Provide the (x, y) coordinate of the cell's center where the given text is located.  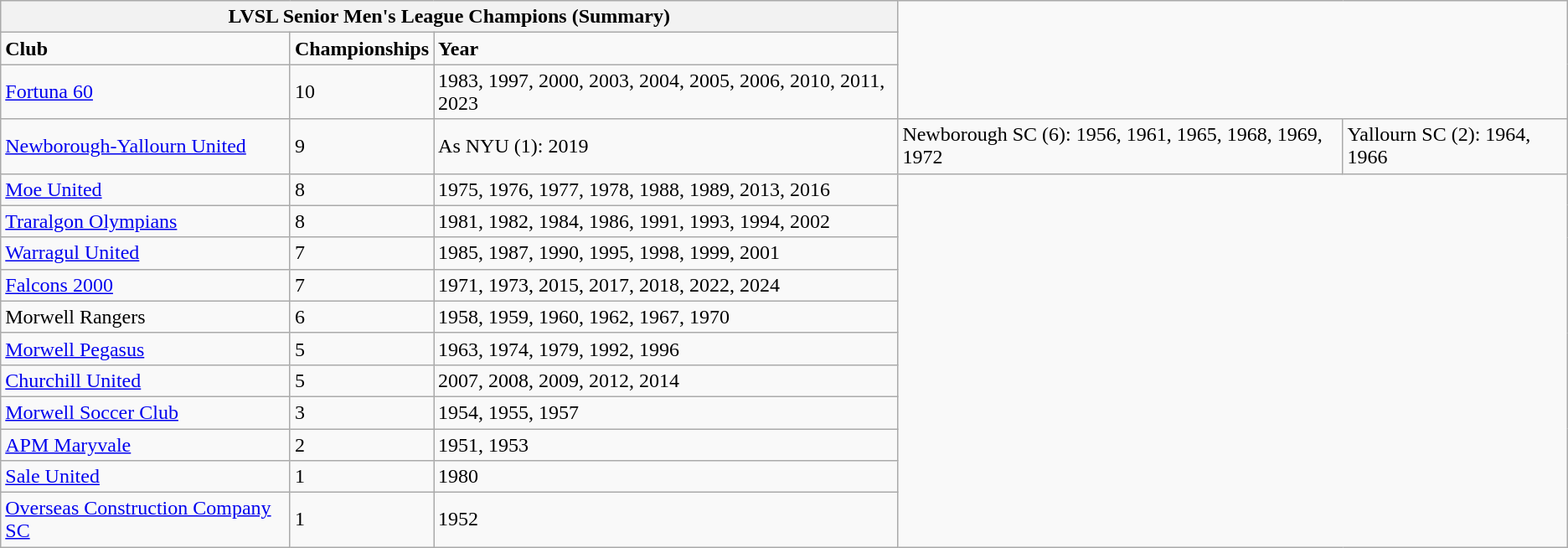
1971, 1973, 2015, 2017, 2018, 2022, 2024 (666, 285)
1980 (666, 477)
2 (362, 445)
3 (362, 412)
1985, 1987, 1990, 1995, 1998, 1999, 2001 (666, 253)
Yallourn SC (2): 1964, 1966 (1455, 146)
1958, 1959, 1960, 1962, 1967, 1970 (666, 317)
Falcons 2000 (146, 285)
1983, 1997, 2000, 2003, 2004, 2005, 2006, 2010, 2011, 2023 (666, 92)
Championships (362, 49)
Morwell Pegasus (146, 349)
LVSL Senior Men's League Champions (Summary) (449, 17)
Traralgon Olympians (146, 221)
6 (362, 317)
Fortuna 60 (146, 92)
1954, 1955, 1957 (666, 412)
1951, 1953 (666, 445)
As NYU (1): 2019 (666, 146)
1975, 1976, 1977, 1978, 1988, 1989, 2013, 2016 (666, 189)
Churchill United (146, 380)
APM Maryvale (146, 445)
Sale United (146, 477)
9 (362, 146)
Year (666, 49)
1981, 1982, 1984, 1986, 1991, 1993, 1994, 2002 (666, 221)
1952 (666, 520)
Newborough SC (6): 1956, 1961, 1965, 1968, 1969, 1972 (1121, 146)
1963, 1974, 1979, 1992, 1996 (666, 349)
Warragul United (146, 253)
2007, 2008, 2009, 2012, 2014 (666, 380)
Moe United (146, 189)
Morwell Soccer Club (146, 412)
Morwell Rangers (146, 317)
Newborough-Yallourn United (146, 146)
Club (146, 49)
10 (362, 92)
Overseas Construction Company SC (146, 520)
